Provide the [x, y] coordinate of the cell's center where the given text is located.  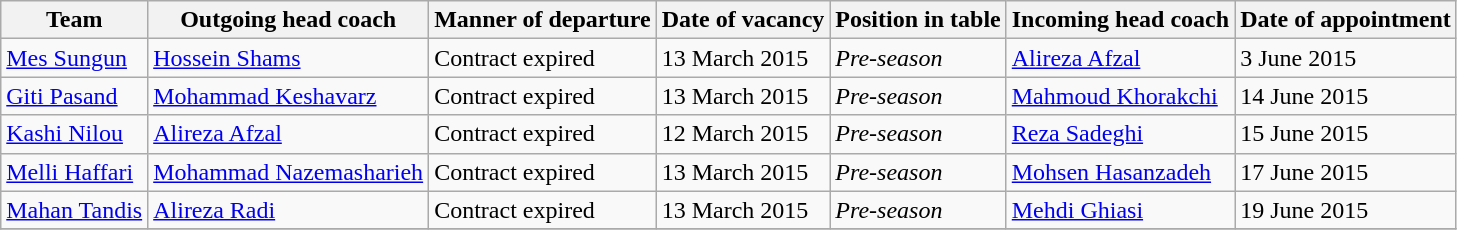
Alireza Radi [288, 210]
Kashi Nilou [74, 134]
Mohsen Hasanzadeh [1120, 172]
15 June 2015 [1346, 134]
Position in table [918, 20]
19 June 2015 [1346, 210]
Reza Sadeghi [1120, 134]
Outgoing head coach [288, 20]
12 March 2015 [743, 134]
14 June 2015 [1346, 96]
Mahan Tandis [74, 210]
Team [74, 20]
Date of appointment [1346, 20]
Manner of departure [542, 20]
Incoming head coach [1120, 20]
Mohammad Nazemasharieh [288, 172]
Mahmoud Khorakchi [1120, 96]
Hossein Shams [288, 58]
3 June 2015 [1346, 58]
Mehdi Ghiasi [1120, 210]
Date of vacancy [743, 20]
Giti Pasand [74, 96]
17 June 2015 [1346, 172]
Mohammad Keshavarz [288, 96]
Melli Haffari [74, 172]
Mes Sungun [74, 58]
